Provide the [x, y] coordinate of the cell's center where the given text is located.  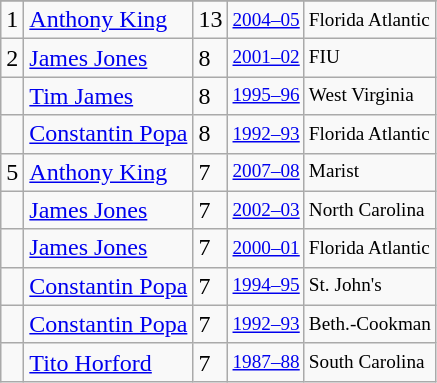
South Carolina [370, 362]
Tito Horford [108, 362]
2007–08 [266, 172]
2004–05 [266, 20]
1994–95 [266, 286]
North Carolina [370, 210]
13 [210, 20]
1987–88 [266, 362]
Beth.-Cookman [370, 324]
West Virginia [370, 96]
1 [12, 20]
1995–96 [266, 96]
FIU [370, 58]
2000–01 [266, 248]
5 [12, 172]
Marist [370, 172]
2 [12, 58]
2001–02 [266, 58]
2002–03 [266, 210]
St. John's [370, 286]
Tim James [108, 96]
